Extract the (X, Y) coordinate from the center of the cell holding the provided text.  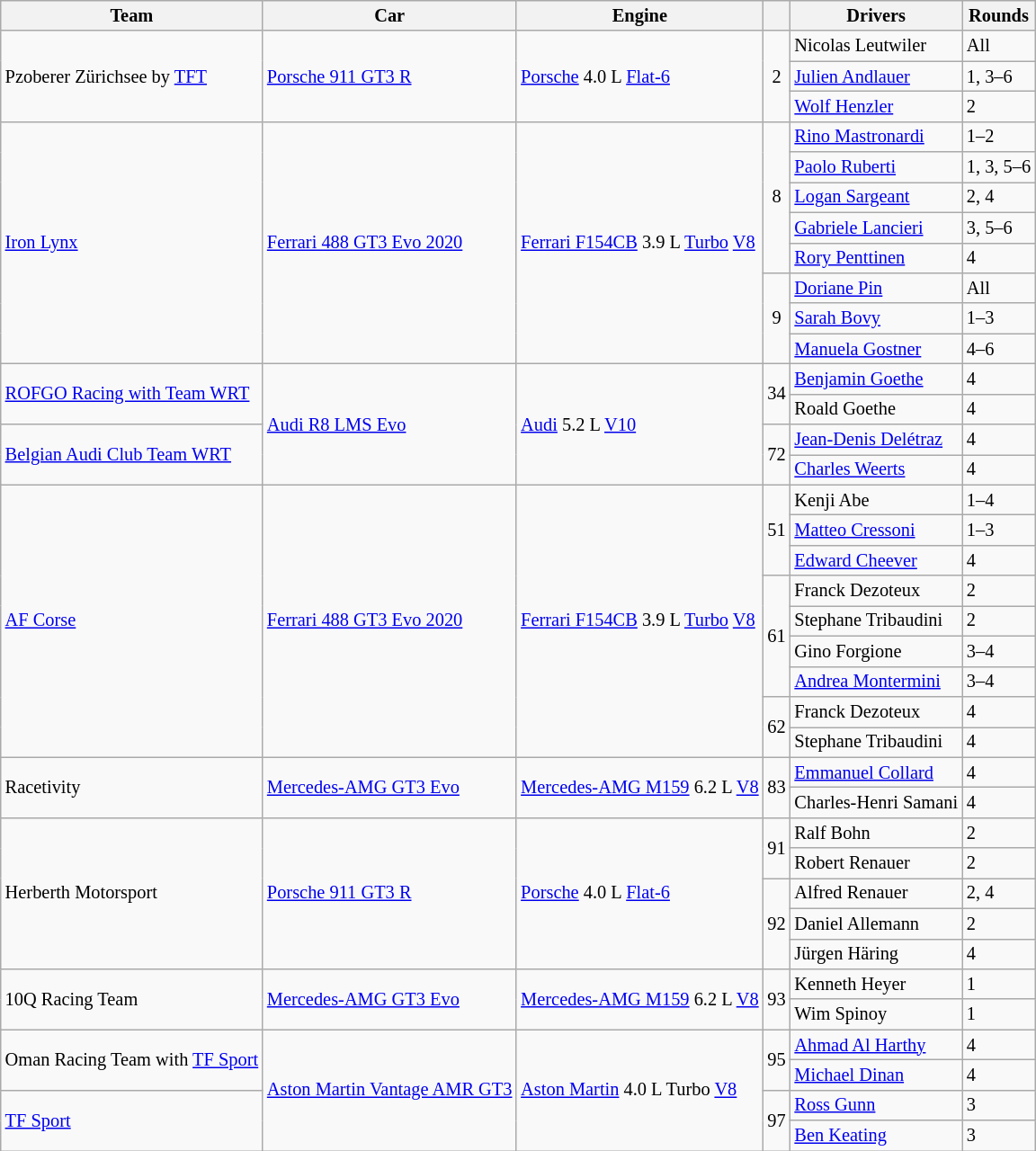
Ahmad Al Harthy (876, 1045)
91 (776, 847)
Julien Andlauer (876, 76)
Rino Mastronardi (876, 137)
Audi 5.2 L V10 (639, 424)
62 (776, 727)
Michael Dinan (876, 1075)
95 (776, 1059)
Rounds (998, 15)
Paolo Ruberti (876, 167)
Pzoberer Zürichsee by TFT (131, 76)
10Q Racing Team (131, 998)
AF Corse (131, 620)
Aston Martin Vantage AMR GT3 (389, 1090)
Audi R8 LMS Evo (389, 424)
Engine (639, 15)
4–6 (998, 349)
Team (131, 15)
Belgian Audi Club Team WRT (131, 455)
3, 5–6 (998, 228)
8 (776, 197)
Charles-Henri Samani (876, 802)
Kenji Abe (876, 500)
92 (776, 923)
93 (776, 998)
Roald Goethe (876, 409)
Wim Spinoy (876, 1014)
Benjamin Goethe (876, 379)
Oman Racing Team with TF Sport (131, 1059)
Matteo Cressoni (876, 530)
1–2 (998, 137)
Sarah Bovy (876, 318)
Ben Keating (876, 1136)
Jean-Denis Delétraz (876, 440)
Alfred Renauer (876, 893)
51 (776, 531)
Ralf Bohn (876, 833)
Andrea Montermini (876, 682)
83 (776, 788)
Gino Forgione (876, 651)
Iron Lynx (131, 243)
Edward Cheever (876, 560)
Racetivity (131, 788)
Daniel Allemann (876, 923)
34 (776, 394)
Aston Martin 4.0 L Turbo V8 (639, 1090)
Jürgen Häring (876, 954)
72 (776, 455)
ROFGO Racing with Team WRT (131, 394)
Robert Renauer (876, 863)
9 (776, 318)
Kenneth Heyer (876, 984)
1, 3–6 (998, 76)
Car (389, 15)
97 (776, 1120)
Manuela Gostner (876, 349)
Charles Weerts (876, 469)
Wolf Henzler (876, 106)
Nicolas Leutwiler (876, 46)
Doriane Pin (876, 288)
Drivers (876, 15)
TF Sport (131, 1120)
1, 3, 5–6 (998, 167)
1–4 (998, 500)
Herberth Motorsport (131, 893)
Gabriele Lancieri (876, 228)
Emmanuel Collard (876, 772)
61 (776, 637)
Ross Gunn (876, 1105)
Logan Sargeant (876, 197)
Rory Penttinen (876, 258)
